Capture the cell that displays the provided text and extract its (x, y) central coordinate. 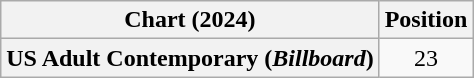
Chart (2024) (190, 20)
23 (426, 58)
Position (426, 20)
US Adult Contemporary (Billboard) (190, 58)
